Pinpoint the cell where the given text exists, returning its (x, y) midpoint coordinate. 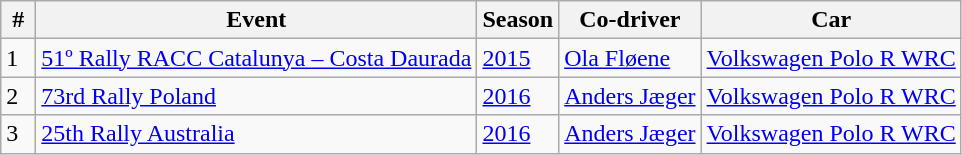
1 (18, 58)
51º Rally RACC Catalunya – Costa Daurada (256, 58)
# (18, 20)
2015 (518, 58)
Season (518, 20)
2 (18, 96)
73rd Rally Poland (256, 96)
Car (831, 20)
Ola Fløene (630, 58)
25th Rally Australia (256, 134)
3 (18, 134)
Event (256, 20)
Co-driver (630, 20)
